Extract the (x, y) coordinate from the center of the cell holding the provided text.  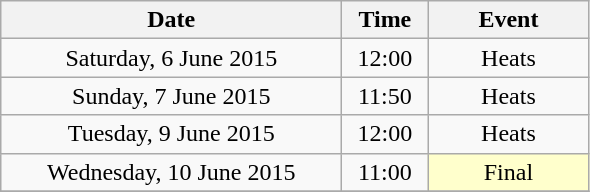
Saturday, 6 June 2015 (172, 58)
11:50 (385, 96)
Date (172, 20)
Tuesday, 9 June 2015 (172, 134)
Wednesday, 10 June 2015 (172, 172)
11:00 (385, 172)
Sunday, 7 June 2015 (172, 96)
Event (508, 20)
Time (385, 20)
Final (508, 172)
